For the text-containing cell, return its midpoint in [X, Y] coordinate format. 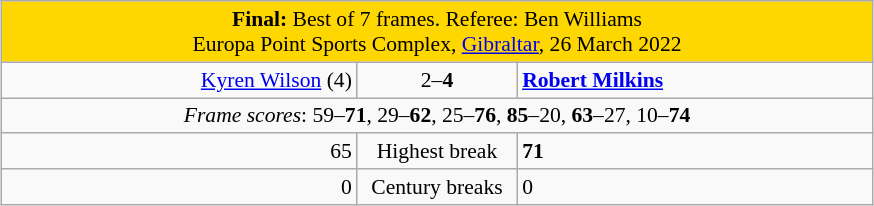
Frame scores: 59–71, 29–62, 25–76, 85–20, 63–27, 10–74 [437, 116]
Century breaks [437, 187]
Highest break [437, 152]
71 [694, 152]
65 [180, 152]
Final: Best of 7 frames. Referee: Ben WilliamsEuropa Point Sports Complex, Gibraltar, 26 March 2022 [437, 32]
Robert Milkins [694, 80]
Kyren Wilson (4) [180, 80]
2–4 [437, 80]
